Capture the cell that displays the provided text and extract its (x, y) central coordinate. 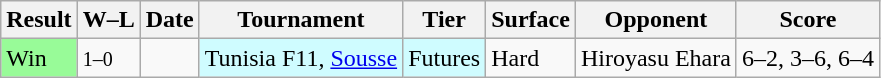
Date (170, 20)
W–L (108, 20)
1–0 (108, 58)
Opponent (656, 20)
Score (808, 20)
6–2, 3–6, 6–4 (808, 58)
Surface (531, 20)
Futures (444, 58)
Tournament (300, 20)
Result (39, 20)
Hard (531, 58)
Tier (444, 20)
Tunisia F11, Sousse (300, 58)
Hiroyasu Ehara (656, 58)
Win (39, 58)
